Capture the cell that displays the provided text and extract its [X, Y] central coordinate. 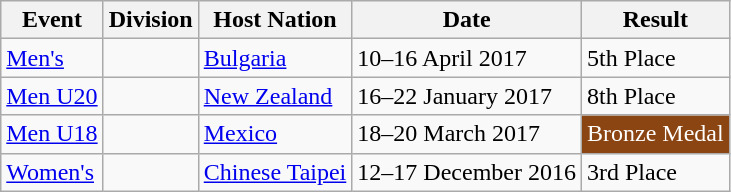
Division [150, 20]
Bulgaria [275, 58]
Women's [52, 172]
Men U18 [52, 134]
New Zealand [275, 96]
Event [52, 20]
5th Place [655, 58]
10–16 April 2017 [467, 58]
Host Nation [275, 20]
16–22 January 2017 [467, 96]
18–20 March 2017 [467, 134]
Result [655, 20]
Men U20 [52, 96]
Men's [52, 58]
Mexico [275, 134]
12–17 December 2016 [467, 172]
Date [467, 20]
Bronze Medal [655, 134]
8th Place [655, 96]
3rd Place [655, 172]
Chinese Taipei [275, 172]
